Detect which cell encompasses the target text, then output its [X, Y] center coordinate. 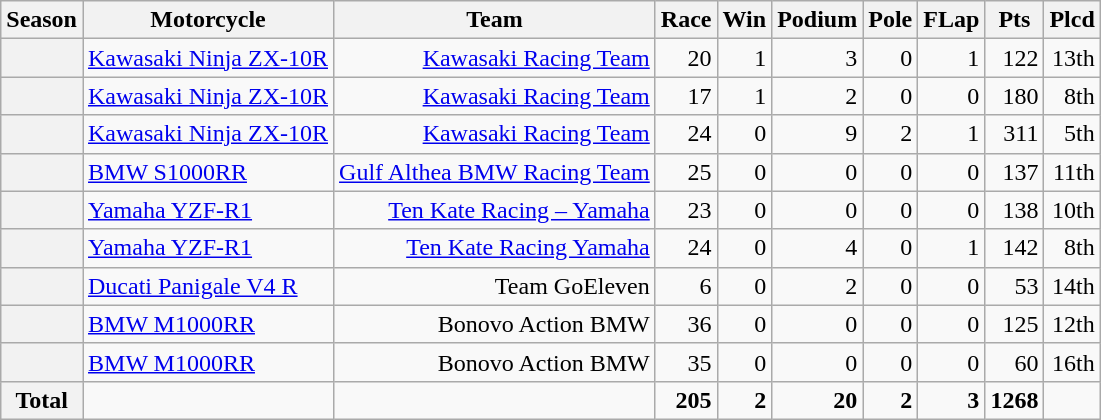
205 [686, 400]
25 [686, 172]
142 [1014, 248]
1268 [1014, 400]
BMW S1000RR [208, 172]
12th [1072, 324]
23 [686, 210]
14th [1072, 286]
138 [1014, 210]
Team GoEleven [495, 286]
Pts [1014, 20]
9 [818, 134]
60 [1014, 362]
17 [686, 96]
Gulf Althea BMW Racing Team [495, 172]
53 [1014, 286]
Motorcycle [208, 20]
5th [1072, 134]
FLap [952, 20]
Race [686, 20]
Pole [890, 20]
Team [495, 20]
Win [744, 20]
Ducati Panigale V4 R [208, 286]
180 [1014, 96]
Ten Kate Racing – Yamaha [495, 210]
Ten Kate Racing Yamaha [495, 248]
Podium [818, 20]
16th [1072, 362]
125 [1014, 324]
36 [686, 324]
13th [1072, 58]
6 [686, 286]
4 [818, 248]
Total [42, 400]
35 [686, 362]
Season [42, 20]
Plcd [1072, 20]
311 [1014, 134]
122 [1014, 58]
10th [1072, 210]
11th [1072, 172]
137 [1014, 172]
